Identify which cell holds the provided text, then report its [x, y] central coordinate. 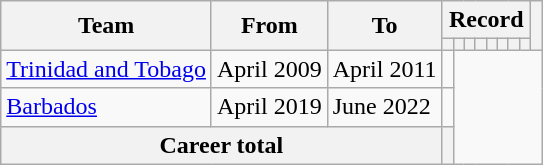
Record [486, 20]
April 2019 [269, 107]
Career total [222, 145]
From [269, 26]
April 2011 [384, 69]
Trinidad and Tobago [106, 69]
April 2009 [269, 69]
June 2022 [384, 107]
To [384, 26]
Team [106, 26]
Barbados [106, 107]
